Scan for the cell matching the given text and deliver its [x, y] coordinate at center. 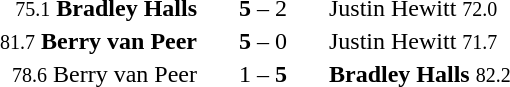
5 – 0 [264, 41]
